Determine the [x, y] coordinate at the center of the cell enclosing the given text.  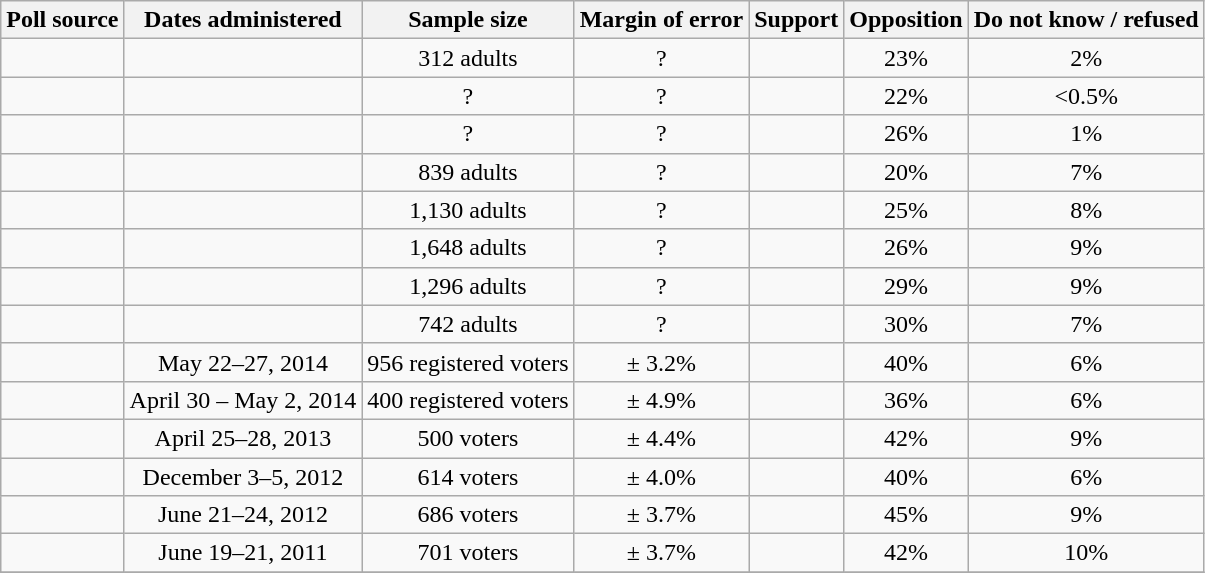
June 21–24, 2012 [243, 515]
22% [906, 96]
500 voters [468, 438]
December 3–5, 2012 [243, 477]
20% [906, 172]
956 registered voters [468, 362]
April 25–28, 2013 [243, 438]
April 30 – May 2, 2014 [243, 400]
29% [906, 286]
May 22–27, 2014 [243, 362]
Opposition [906, 20]
686 voters [468, 515]
Support [796, 20]
± 4.9% [662, 400]
701 voters [468, 553]
25% [906, 210]
± 4.4% [662, 438]
36% [906, 400]
± 3.2% [662, 362]
Poll source [62, 20]
614 voters [468, 477]
1,648 adults [468, 248]
Dates administered [243, 20]
400 registered voters [468, 400]
1,296 adults [468, 286]
± 4.0% [662, 477]
742 adults [468, 324]
2% [1086, 58]
Sample size [468, 20]
30% [906, 324]
Do not know / refused [1086, 20]
23% [906, 58]
8% [1086, 210]
1,130 adults [468, 210]
<0.5% [1086, 96]
1% [1086, 134]
45% [906, 515]
839 adults [468, 172]
312 adults [468, 58]
Margin of error [662, 20]
June 19–21, 2011 [243, 553]
10% [1086, 553]
